Detect which cell encompasses the target text, then output its [X, Y] center coordinate. 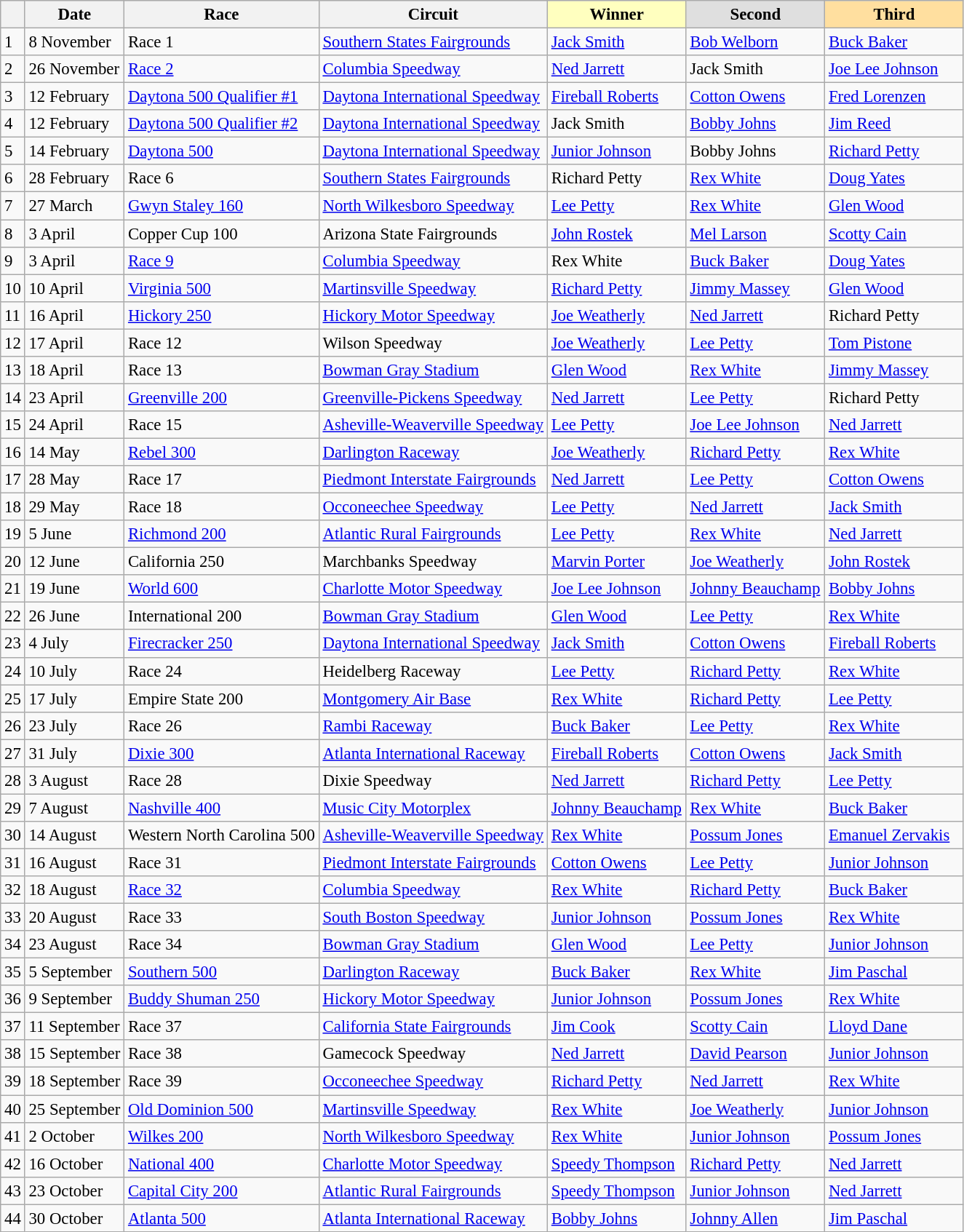
Race 13 [222, 370]
Race 6 [222, 178]
38 [13, 1054]
23 July [74, 726]
35 [13, 972]
22 [13, 616]
Rebel 300 [222, 452]
15 [13, 425]
40 [13, 1109]
7 August [74, 808]
Hickory 250 [222, 315]
Second [755, 15]
31 [13, 862]
10 [13, 288]
12 June [74, 562]
5 [13, 151]
Nashville 400 [222, 808]
Race 18 [222, 507]
18 April [74, 370]
Old Dominion 500 [222, 1109]
6 [13, 178]
Firecracker 250 [222, 644]
24 [13, 671]
Race 32 [222, 890]
Daytona 500 Qualifier #1 [222, 97]
14 May [74, 452]
14 February [74, 151]
Race 15 [222, 425]
36 [13, 999]
14 August [74, 835]
12 [13, 343]
Gwyn Staley 160 [222, 206]
23 [13, 644]
Rambi Raceway [433, 726]
4 July [74, 644]
8 [13, 234]
19 [13, 534]
18 August [74, 890]
26 June [74, 616]
11 [13, 315]
South Boston Speedway [433, 918]
International 200 [222, 616]
Greenville-Pickens Speedway [433, 397]
Race 17 [222, 480]
3 August [74, 781]
Race 12 [222, 343]
24 April [74, 425]
2 October [74, 1136]
Race 34 [222, 945]
23 April [74, 397]
26 [13, 726]
Montgomery Air Base [433, 699]
Greenville 200 [222, 397]
Gamecock Speedway [433, 1054]
Wilkes 200 [222, 1136]
17 July [74, 699]
37 [13, 1027]
29 May [74, 507]
42 [13, 1164]
16 October [74, 1164]
Johnny Allen [755, 1218]
15 September [74, 1054]
5 September [74, 972]
4 [13, 124]
Capital City 200 [222, 1191]
Race 37 [222, 1027]
Race 31 [222, 862]
17 [13, 480]
2 [13, 69]
9 September [74, 999]
Arizona State Fairgrounds [433, 234]
16 August [74, 862]
Jim Cook [617, 1027]
33 [13, 918]
Fred Lorenzen [895, 97]
32 [13, 890]
Heidelberg Raceway [433, 671]
13 [13, 370]
28 [13, 781]
30 [13, 835]
Race 33 [222, 918]
Race 2 [222, 69]
29 [13, 808]
Daytona 500 Qualifier #2 [222, 124]
16 April [74, 315]
Jim Reed [895, 124]
Dixie Speedway [433, 781]
3 [13, 97]
Wilson Speedway [433, 343]
World 600 [222, 589]
Mel Larson [755, 234]
Race 1 [222, 42]
California 250 [222, 562]
20 [13, 562]
17 April [74, 343]
Race 28 [222, 781]
31 July [74, 753]
34 [13, 945]
23 October [74, 1191]
Dixie 300 [222, 753]
25 September [74, 1109]
Lloyd Dane [895, 1027]
41 [13, 1136]
Third [895, 15]
Circuit [433, 15]
Race 39 [222, 1081]
Music City Motorplex [433, 808]
19 June [74, 589]
Copper Cup 100 [222, 234]
21 [13, 589]
Race 24 [222, 671]
14 [13, 397]
Marchbanks Speedway [433, 562]
44 [13, 1218]
25 [13, 699]
27 [13, 753]
Race 9 [222, 261]
David Pearson [755, 1054]
11 September [74, 1027]
Race 38 [222, 1054]
Bob Welborn [755, 42]
California State Fairgrounds [433, 1027]
Western North Carolina 500 [222, 835]
Southern 500 [222, 972]
7 [13, 206]
National 400 [222, 1164]
43 [13, 1191]
Daytona 500 [222, 151]
Tom Pistone [895, 343]
27 March [74, 206]
30 October [74, 1218]
Winner [617, 15]
20 August [74, 918]
10 April [74, 288]
Buddy Shuman 250 [222, 999]
5 June [74, 534]
18 September [74, 1081]
Richmond 200 [222, 534]
Date [74, 15]
Atlanta 500 [222, 1218]
1 [13, 42]
23 August [74, 945]
28 May [74, 480]
39 [13, 1081]
Empire State 200 [222, 699]
10 July [74, 671]
18 [13, 507]
Emanuel Zervakis [895, 835]
16 [13, 452]
26 November [74, 69]
28 February [74, 178]
Virginia 500 [222, 288]
8 November [74, 42]
Race [222, 15]
Race 26 [222, 726]
Marvin Porter [617, 562]
9 [13, 261]
